Determine the (x, y) coordinate at the center of the cell enclosing the given text.  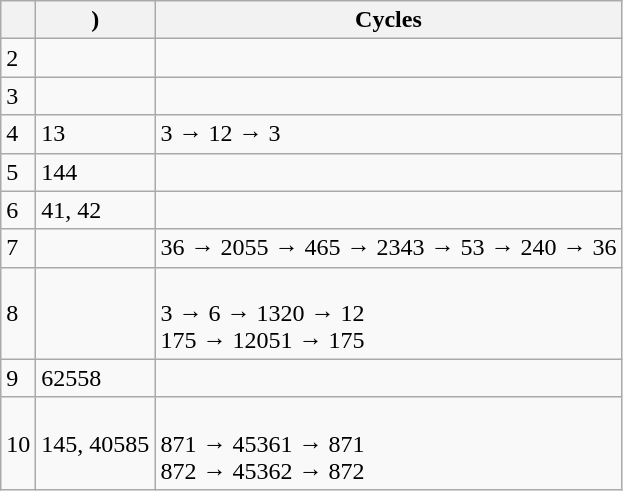
7 (18, 248)
5 (18, 172)
36 → 2055 → 465 → 2343 → 53 → 240 → 36 (388, 248)
9 (18, 378)
) (96, 20)
13 (96, 134)
144 (96, 172)
62558 (96, 378)
3 → 12 → 3 (388, 134)
10 (18, 443)
6 (18, 210)
Cycles (388, 20)
3 (18, 96)
8 (18, 313)
871 → 45361 → 871872 → 45362 → 872 (388, 443)
145, 40585 (96, 443)
4 (18, 134)
2 (18, 58)
41, 42 (96, 210)
3 → 6 → 1320 → 12175 → 12051 → 175 (388, 313)
